Return (x, y) of the center of cell containing provided text 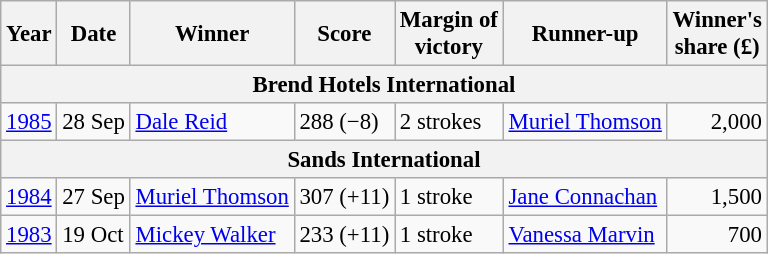
Year (29, 34)
Jane Connachan (585, 197)
1985 (29, 122)
Runner-up (585, 34)
Dale Reid (212, 122)
Date (94, 34)
700 (717, 235)
Margin ofvictory (450, 34)
27 Sep (94, 197)
28 Sep (94, 122)
307 (+11) (344, 197)
2,000 (717, 122)
Winner (212, 34)
1983 (29, 235)
Winner'sshare (£) (717, 34)
Score (344, 34)
19 Oct (94, 235)
Sands International (384, 160)
1,500 (717, 197)
Mickey Walker (212, 235)
Brend Hotels International (384, 85)
233 (+11) (344, 235)
1984 (29, 197)
288 (−8) (344, 122)
Vanessa Marvin (585, 235)
2 strokes (450, 122)
